Pinpoint the cell where the given text exists, returning its (x, y) midpoint coordinate. 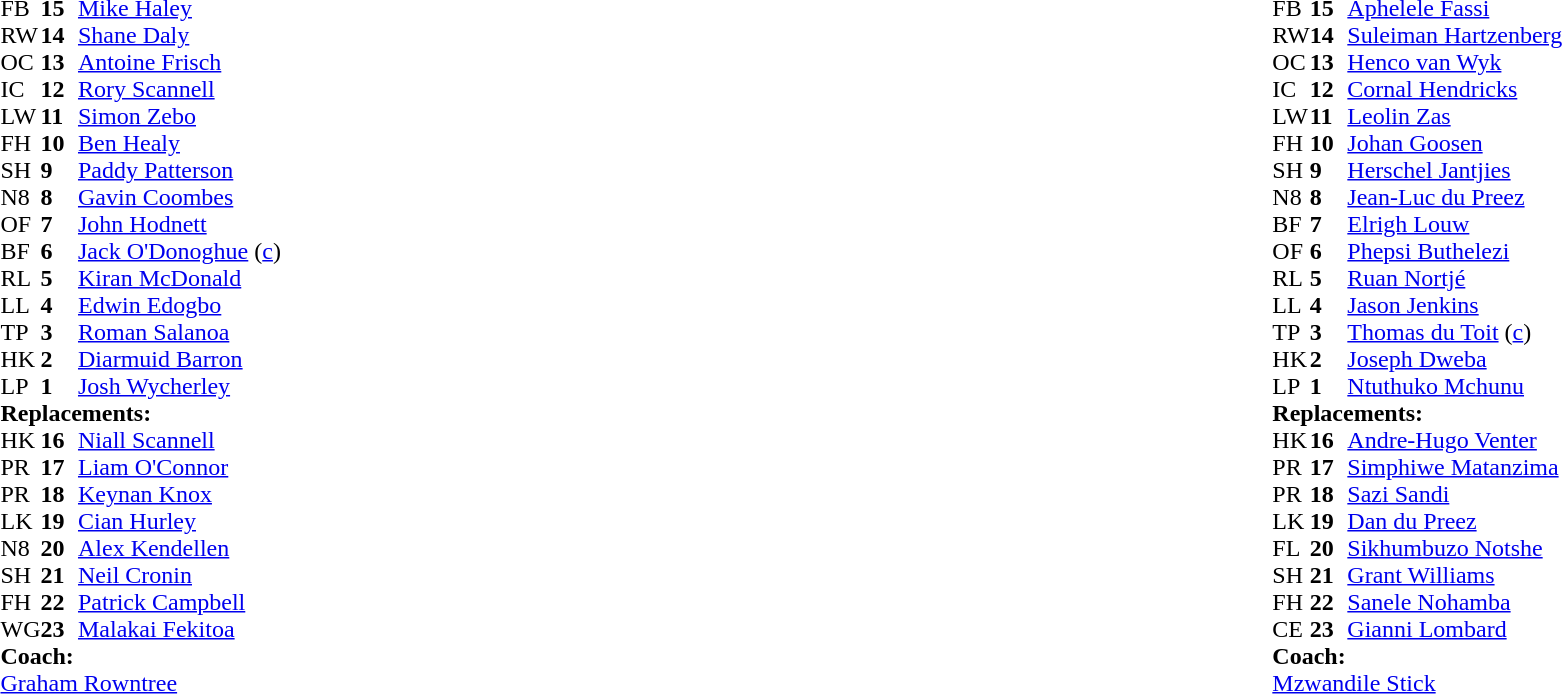
Shane Daly (180, 36)
Niall Scannell (180, 440)
Paddy Patterson (180, 170)
Gianni Lombard (1454, 630)
Sikhumbuzo Notshe (1454, 548)
Rory Scannell (180, 90)
Sazi Sandi (1454, 494)
Ntuthuko Mchunu (1454, 386)
Joseph Dweba (1454, 360)
CE (1291, 630)
WG (20, 630)
Phepsi Buthelezi (1454, 252)
Kiran McDonald (180, 278)
Johan Goosen (1454, 144)
Jean-Luc du Preez (1454, 198)
Simon Zebo (180, 116)
Neil Cronin (180, 576)
Thomas du Toit (c) (1454, 332)
Cornal Hendricks (1454, 90)
John Hodnett (180, 224)
Antoine Frisch (180, 62)
Henco van Wyk (1454, 62)
Ben Healy (180, 144)
Jack O'Donoghue (c) (180, 252)
Roman Salanoa (180, 332)
Edwin Edogbo (180, 306)
Malakai Fekitoa (180, 630)
Dan du Preez (1454, 522)
Suleiman Hartzenberg (1454, 36)
Cian Hurley (180, 522)
Andre-Hugo Venter (1454, 440)
Keynan Knox (180, 494)
Alex Kendellen (180, 548)
Jason Jenkins (1454, 306)
Gavin Coombes (180, 198)
Herschel Jantjies (1454, 170)
Sanele Nohamba (1454, 602)
Liam O'Connor (180, 468)
Elrigh Louw (1454, 224)
Grant Williams (1454, 576)
Leolin Zas (1454, 116)
FL (1291, 548)
Patrick Campbell (180, 602)
Josh Wycherley (180, 386)
Simphiwe Matanzima (1454, 468)
Diarmuid Barron (180, 360)
Ruan Nortjé (1454, 278)
